Return the (x, y) coordinate for the center point of the cell that contains the specified text.  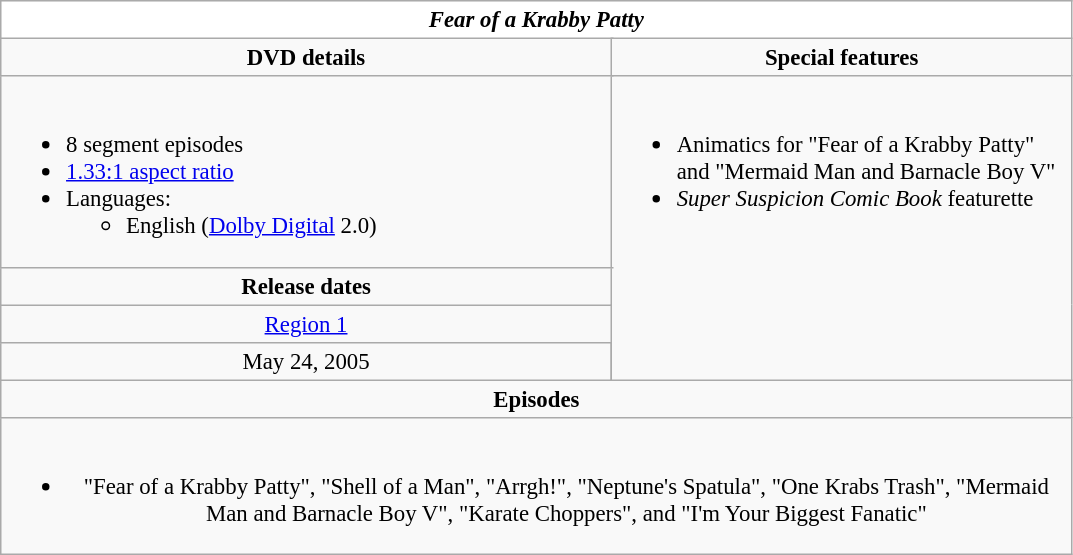
Episodes (536, 399)
DVD details (306, 58)
Fear of a Krabby Patty (536, 20)
May 24, 2005 (306, 361)
8 segment episodes1.33:1 aspect ratioLanguages:English (Dolby Digital 2.0) (306, 172)
Release dates (306, 286)
Region 1 (306, 324)
Animatics for "Fear of a Krabby Patty" and "Mermaid Man and Barnacle Boy V"Super Suspicion Comic Book featurette (842, 228)
Special features (842, 58)
